Find where the given text appears and provide that cell's center as [x, y] coordinate. 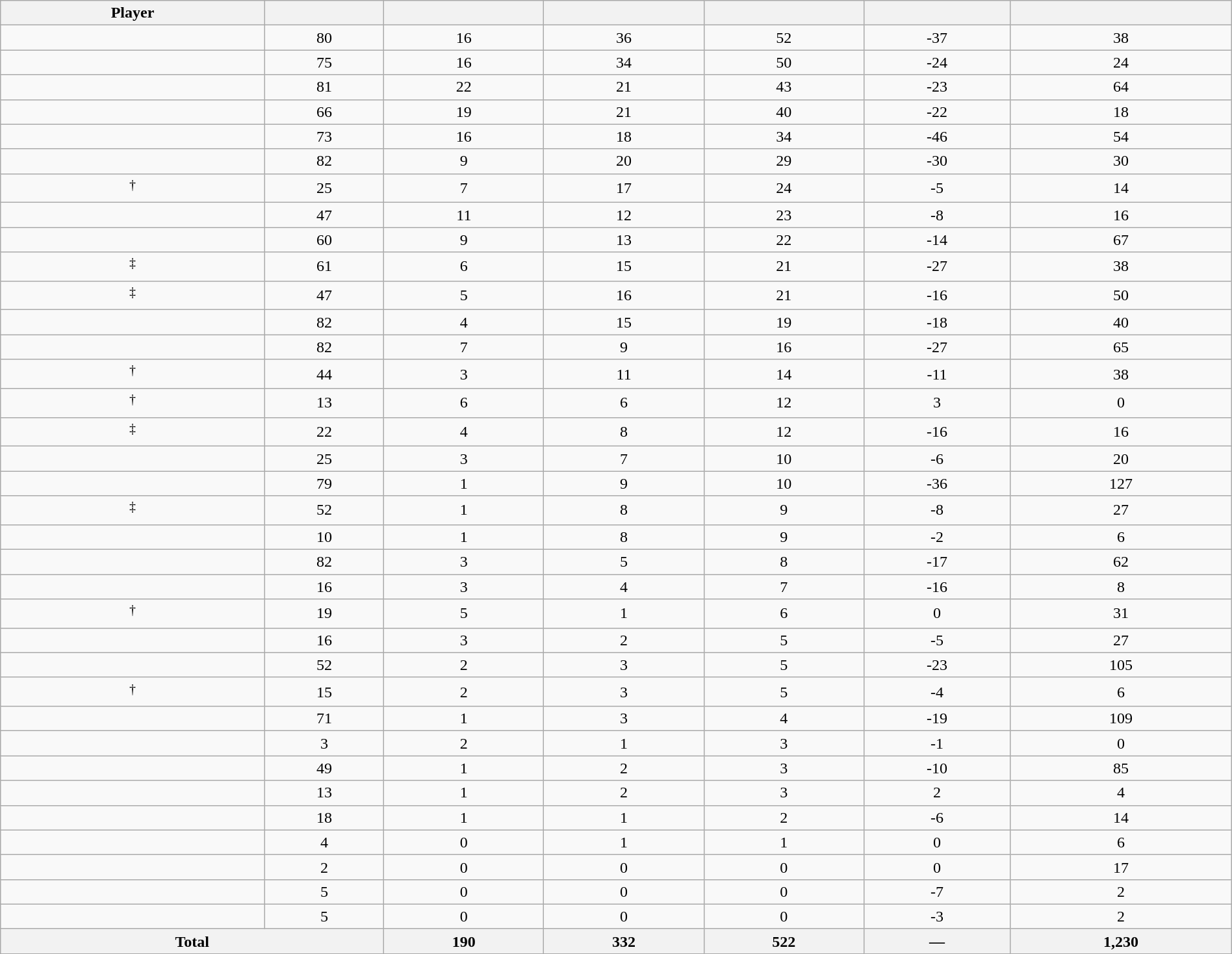
105 [1122, 665]
-36 [937, 483]
71 [324, 719]
-22 [937, 112]
81 [324, 87]
-30 [937, 161]
64 [1122, 87]
49 [324, 768]
54 [1122, 136]
-46 [937, 136]
-1 [937, 743]
80 [324, 38]
73 [324, 136]
332 [624, 941]
29 [784, 161]
67 [1122, 240]
Total [192, 941]
66 [324, 112]
-14 [937, 240]
-18 [937, 322]
-11 [937, 374]
75 [324, 62]
-17 [937, 562]
522 [784, 941]
-37 [937, 38]
44 [324, 374]
109 [1122, 719]
36 [624, 38]
23 [784, 215]
-7 [937, 892]
60 [324, 240]
-4 [937, 691]
85 [1122, 768]
Player [133, 13]
— [937, 941]
-3 [937, 916]
-24 [937, 62]
-10 [937, 768]
127 [1122, 483]
1,230 [1122, 941]
61 [324, 266]
43 [784, 87]
79 [324, 483]
-19 [937, 719]
30 [1122, 161]
62 [1122, 562]
31 [1122, 613]
190 [464, 941]
65 [1122, 347]
-2 [937, 537]
